Search for the cell housing the specified text and yield its (x, y) center coordinate. 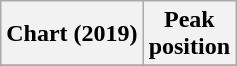
Chart (2019) (72, 34)
Peakposition (189, 34)
